Identify which cell holds the provided text, then report its (X, Y) central coordinate. 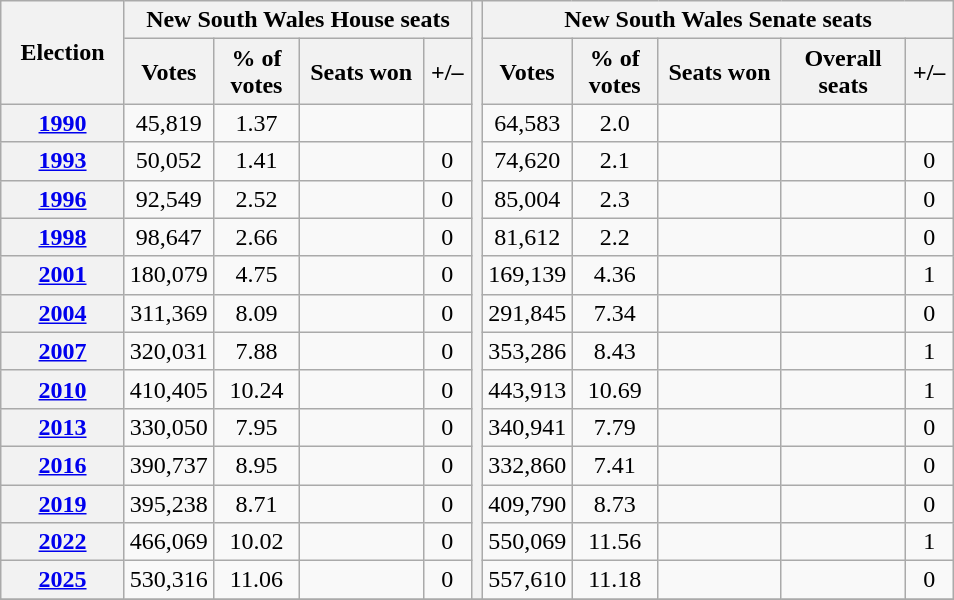
2001 (63, 275)
2025 (63, 580)
11.06 (256, 580)
530,316 (168, 580)
2010 (63, 389)
1990 (63, 123)
2019 (63, 503)
1.41 (256, 161)
557,610 (528, 580)
2016 (63, 465)
New South Wales Senate seats (718, 20)
2.66 (256, 237)
1998 (63, 237)
2.3 (615, 199)
1996 (63, 199)
2004 (63, 313)
2013 (63, 427)
550,069 (528, 542)
353,286 (528, 351)
2022 (63, 542)
8.71 (256, 503)
11.18 (615, 580)
409,790 (528, 503)
45,819 (168, 123)
11.56 (615, 542)
8.95 (256, 465)
2.52 (256, 199)
85,004 (528, 199)
2.2 (615, 237)
410,405 (168, 389)
10.69 (615, 389)
7.41 (615, 465)
466,069 (168, 542)
395,238 (168, 503)
4.36 (615, 275)
8.73 (615, 503)
Overall seats (843, 72)
50,052 (168, 161)
8.09 (256, 313)
311,369 (168, 313)
169,139 (528, 275)
92,549 (168, 199)
7.34 (615, 313)
Election (63, 52)
74,620 (528, 161)
1.37 (256, 123)
2007 (63, 351)
340,941 (528, 427)
64,583 (528, 123)
291,845 (528, 313)
443,913 (528, 389)
2.1 (615, 161)
320,031 (168, 351)
330,050 (168, 427)
332,860 (528, 465)
81,612 (528, 237)
New South Wales House seats (298, 20)
390,737 (168, 465)
8.43 (615, 351)
4.75 (256, 275)
7.95 (256, 427)
2.0 (615, 123)
1993 (63, 161)
10.24 (256, 389)
180,079 (168, 275)
7.88 (256, 351)
10.02 (256, 542)
98,647 (168, 237)
7.79 (615, 427)
